Return the (X, Y) coordinate for the center point of the cell that contains the specified text.  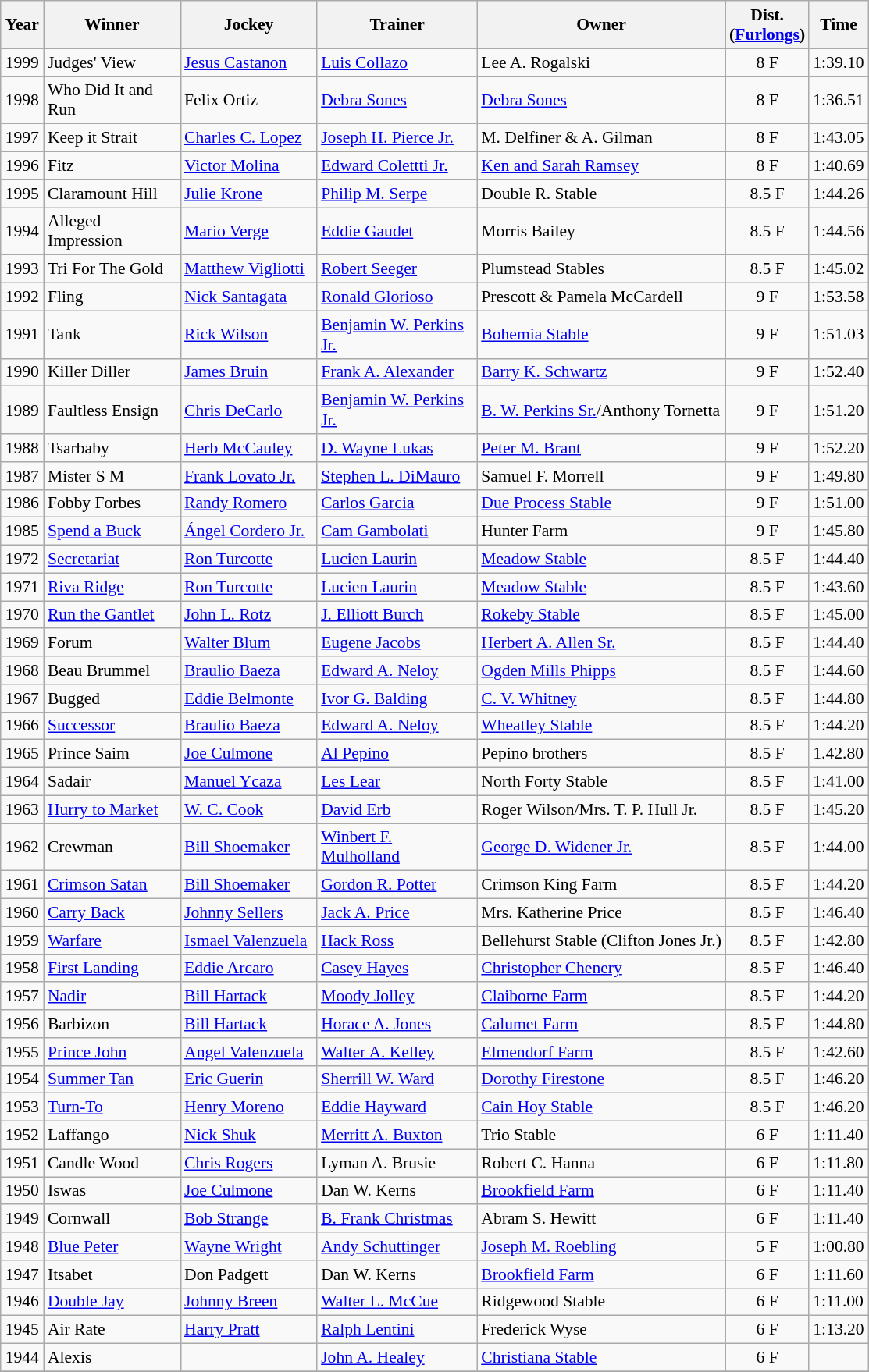
1:51.20 (839, 411)
Hunter Farm (601, 531)
Tri For The Gold (112, 269)
Eugene Jacobs (397, 643)
Bohemia Stable (601, 334)
1996 (22, 166)
Successor (112, 726)
D. Wayne Lukas (397, 448)
Julie Krone (248, 194)
Frank A. Alexander (397, 372)
1951 (22, 1163)
1988 (22, 448)
Wayne Wright (248, 1246)
Cornwall (112, 1219)
1:41.00 (839, 782)
Eddie Hayward (397, 1107)
Turn-To (112, 1107)
Double Jay (112, 1302)
1:11.80 (839, 1163)
1998 (22, 100)
Randy Romero (248, 503)
Walter Blum (248, 643)
Eddie Gaudet (397, 231)
1972 (22, 560)
Nick Santagata (248, 297)
Fling (112, 297)
Lee A. Rogalski (601, 62)
Bugged (112, 698)
1944 (22, 1358)
1967 (22, 698)
1948 (22, 1246)
1999 (22, 62)
1954 (22, 1079)
Dist. (Furlongs) (767, 25)
1946 (22, 1302)
Itsabet (112, 1274)
Joseph H. Pierce Jr. (397, 138)
Frederick Wyse (601, 1330)
Prince John (112, 1052)
Harry Pratt (248, 1330)
Roger Wilson/Mrs. T. P. Hull Jr. (601, 809)
Beau Brummel (112, 670)
Summer Tan (112, 1079)
1.42.80 (839, 754)
Gordon R. Potter (397, 885)
Air Rate (112, 1330)
Year (22, 25)
Lyman A. Brusie (397, 1163)
Who Did It and Run (112, 100)
Mister S M (112, 476)
1:52.20 (839, 448)
Winner (112, 25)
Mrs. Katherine Price (601, 913)
1950 (22, 1191)
Angel Valenzuela (248, 1052)
Spend a Buck (112, 531)
B. W. Perkins Sr./Anthony Tornetta (601, 411)
Faultless Ensign (112, 411)
1989 (22, 411)
Crewman (112, 848)
1:45.80 (839, 531)
Hurry to Market (112, 809)
1985 (22, 531)
Jockey (248, 25)
Forum (112, 643)
1:45.00 (839, 615)
1952 (22, 1136)
1961 (22, 885)
Nick Shuk (248, 1136)
W. C. Cook (248, 809)
Trio Stable (601, 1136)
Robert C. Hanna (601, 1163)
1997 (22, 138)
1:36.51 (839, 100)
Ismael Valenzuela (248, 940)
John A. Healey (397, 1358)
1:40.69 (839, 166)
Carlos Garcia (397, 503)
Don Padgett (248, 1274)
Herb McCauley (248, 448)
1:13.20 (839, 1330)
Luis Collazo (397, 62)
Bellehurst Stable (Clifton Jones Jr.) (601, 940)
Rick Wilson (248, 334)
Double R. Stable (601, 194)
1:45.20 (839, 809)
Pepino brothers (601, 754)
Sherrill W. Ward (397, 1079)
Merritt A. Buxton (397, 1136)
Rokeby Stable (601, 615)
Wheatley Stable (601, 726)
1968 (22, 670)
1959 (22, 940)
1:00.80 (839, 1246)
Eddie Belmonte (248, 698)
George D. Widener Jr. (601, 848)
Bob Strange (248, 1219)
Al Pepino (397, 754)
Stephen L. DiMauro (397, 476)
C. V. Whitney (601, 698)
Tank (112, 334)
1:49.80 (839, 476)
1953 (22, 1107)
Laffango (112, 1136)
Ridgewood Stable (601, 1302)
James Bruin (248, 372)
Claramount Hill (112, 194)
Samuel F. Morrell (601, 476)
Ogden Mills Phipps (601, 670)
1956 (22, 1024)
Horace A. Jones (397, 1024)
Alexis (112, 1358)
Joseph M. Roebling (601, 1246)
M. Delfiner & A. Gilman (601, 138)
Moody Jolley (397, 997)
Barry K. Schwartz (601, 372)
Plumstead Stables (601, 269)
Sadair (112, 782)
Dorothy Firestone (601, 1079)
Trainer (397, 25)
1960 (22, 913)
1947 (22, 1274)
1:42.60 (839, 1052)
1963 (22, 809)
1949 (22, 1219)
Tsarbaby (112, 448)
Felix Ortiz (248, 100)
1:53.58 (839, 297)
Frank Lovato Jr. (248, 476)
Fobby Forbes (112, 503)
Eddie Arcaro (248, 969)
Time (839, 25)
Alleged Impression (112, 231)
5 F (767, 1246)
Henry Moreno (248, 1107)
1993 (22, 269)
1966 (22, 726)
Secretariat (112, 560)
1:51.03 (839, 334)
Candle Wood (112, 1163)
1962 (22, 848)
1986 (22, 503)
J. Elliott Burch (397, 615)
Carry Back (112, 913)
Jack A. Price (397, 913)
Iswas (112, 1191)
Blue Peter (112, 1246)
Hack Ross (397, 940)
1958 (22, 969)
Barbizon (112, 1024)
Abram S. Hewitt (601, 1219)
Walter L. McCue (397, 1302)
1970 (22, 615)
1969 (22, 643)
1:43.60 (839, 587)
1:44.56 (839, 231)
David Erb (397, 809)
1:44.00 (839, 848)
Chris DeCarlo (248, 411)
Charles C. Lopez (248, 138)
Robert Seeger (397, 269)
1:11.00 (839, 1302)
Mario Verge (248, 231)
Morris Bailey (601, 231)
Jesus Castanon (248, 62)
Walter A. Kelley (397, 1052)
Ángel Cordero Jr. (248, 531)
1:43.05 (839, 138)
John L. Rotz (248, 615)
Calumet Farm (601, 1024)
Killer Diller (112, 372)
Riva Ridge (112, 587)
Les Lear (397, 782)
Matthew Vigliotti (248, 269)
1994 (22, 231)
1990 (22, 372)
Due Process Stable (601, 503)
1:39.10 (839, 62)
Cain Hoy Stable (601, 1107)
Philip M. Serpe (397, 194)
Winbert F. Mulholland (397, 848)
Ronald Glorioso (397, 297)
Johnny Breen (248, 1302)
Eric Guerin (248, 1079)
Nadir (112, 997)
Judges' View (112, 62)
1955 (22, 1052)
Elmendorf Farm (601, 1052)
B. Frank Christmas (397, 1219)
1:11.60 (839, 1274)
Chris Rogers (248, 1163)
1965 (22, 754)
North Forty Stable (601, 782)
1945 (22, 1330)
1971 (22, 587)
Andy Schuttinger (397, 1246)
Ralph Lentini (397, 1330)
Keep it Strait (112, 138)
Christopher Chenery (601, 969)
1:44.26 (839, 194)
First Landing (112, 969)
Cam Gambolati (397, 531)
1:52.40 (839, 372)
Johnny Sellers (248, 913)
1:51.00 (839, 503)
1:42.80 (839, 940)
Prince Saim (112, 754)
1:45.02 (839, 269)
Fitz (112, 166)
Ivor G. Balding (397, 698)
1964 (22, 782)
Manuel Ycaza (248, 782)
1957 (22, 997)
1992 (22, 297)
Warfare (112, 940)
Casey Hayes (397, 969)
Run the Gantlet (112, 615)
Ken and Sarah Ramsey (601, 166)
1991 (22, 334)
1:44.60 (839, 670)
Christiana Stable (601, 1358)
Edward Colettti Jr. (397, 166)
Crimson King Farm (601, 885)
Prescott & Pamela McCardell (601, 297)
1987 (22, 476)
1995 (22, 194)
Victor Molina (248, 166)
Claiborne Farm (601, 997)
Crimson Satan (112, 885)
Peter M. Brant (601, 448)
Owner (601, 25)
Herbert A. Allen Sr. (601, 643)
